Provide the [X, Y] coordinate of the cell's center where the given text is located.  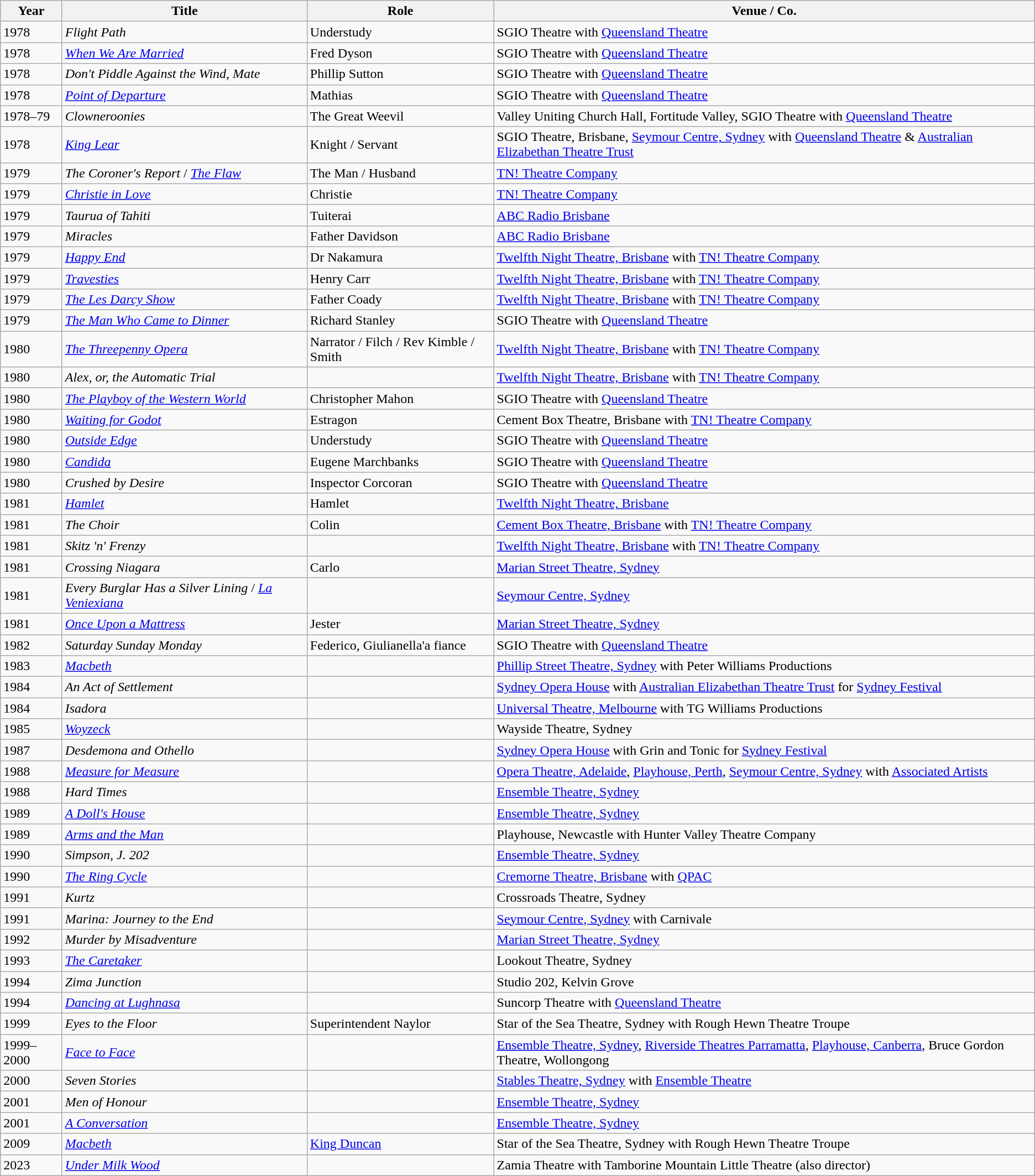
Inspector Corcoran [400, 483]
SGIO Theatre, Brisbane, Seymour Centre, Sydney with Queensland Theatre & Australian Elizabethan Theatre Trust [764, 145]
Twelfth Night Theatre, Brisbane [764, 504]
Simpson, J. 202 [185, 855]
The Great Weevil [400, 116]
1978–79 [31, 116]
Dr Nakamura [400, 257]
A Doll's House [185, 813]
The Man Who Came to Dinner [185, 321]
Crushed by Desire [185, 483]
Don't Piddle Against the Wind, Mate [185, 74]
Narrator / Filch / Rev Kimble / Smith [400, 349]
The Ring Cycle [185, 876]
Clowneroonies [185, 116]
Measure for Measure [185, 771]
Carlo [400, 567]
Richard Stanley [400, 321]
Sydney Opera House with Australian Elizabethan Theatre Trust for Sydney Festival [764, 687]
When We Are Married [185, 53]
The Choir [185, 525]
Jester [400, 624]
Alex, or, the Automatic Trial [185, 378]
King Duncan [400, 1144]
The Playboy of the Western World [185, 399]
Sydney Opera House with Grin and Tonic for Sydney Festival [764, 750]
Under Milk Wood [185, 1165]
Mathias [400, 95]
Point of Departure [185, 95]
Knight / Servant [400, 145]
Hard Times [185, 792]
Cremorne Theatre, Brisbane with QPAC [764, 876]
Christopher Mahon [400, 399]
Once Upon a Mattress [185, 624]
Flight Path [185, 32]
Wayside Theatre, Sydney [764, 729]
Eyes to the Floor [185, 1024]
Stables Theatre, Sydney with Ensemble Theatre [764, 1081]
Face to Face [185, 1053]
Christie [400, 194]
Role [400, 11]
Men of Honour [185, 1102]
2000 [31, 1081]
1987 [31, 750]
Dancing at Lughnasa [185, 1003]
Seven Stories [185, 1081]
2009 [31, 1144]
2023 [31, 1165]
Happy End [185, 257]
Outside Edge [185, 441]
Phillip Sutton [400, 74]
Lookout Theatre, Sydney [764, 960]
Crossing Niagara [185, 567]
Candida [185, 462]
Valley Uniting Church Hall, Fortitude Valley, SGIO Theatre with Queensland Theatre [764, 116]
1985 [31, 729]
The Threepenny Opera [185, 349]
Kurtz [185, 897]
1993 [31, 960]
An Act of Settlement [185, 687]
Seymour Centre, Sydney [764, 595]
Travesties [185, 278]
Murder by Misadventure [185, 939]
Suncorp Theatre with Queensland Theatre [764, 1003]
Playhouse, Newcastle with Hunter Valley Theatre Company [764, 834]
1992 [31, 939]
A Conversation [185, 1123]
Studio 202, Kelvin Grove [764, 981]
King Lear [185, 145]
Superintendent Naylor [400, 1024]
Waiting for Godot [185, 420]
Skitz 'n' Frenzy [185, 546]
Desdemona and Othello [185, 750]
The Man / Husband [400, 173]
Year [31, 11]
Marina: Journey to the End [185, 918]
Arms and the Man [185, 834]
Saturday Sunday Monday [185, 645]
1983 [31, 666]
1982 [31, 645]
Ensemble Theatre, Sydney, Riverside Theatres Parramatta, Playhouse, Canberra, Bruce Gordon Theatre, Wollongong [764, 1053]
Woyzeck [185, 729]
Eugene Marchbanks [400, 462]
Taurua of Tahiti [185, 215]
Fred Dyson [400, 53]
Christie in Love [185, 194]
Father Coady [400, 300]
1999 [31, 1024]
Henry Carr [400, 278]
Venue / Co. [764, 11]
The Coroner's Report / The Flaw [185, 173]
Tuiterai [400, 215]
Phillip Street Theatre, Sydney with Peter Williams Productions [764, 666]
Zima Junction [185, 981]
Federico, Giulianella'a fiance [400, 645]
Isadora [185, 708]
Opera Theatre, Adelaide, Playhouse, Perth, Seymour Centre, Sydney with Associated Artists [764, 771]
The Les Darcy Show [185, 300]
Miracles [185, 236]
Zamia Theatre with Tamborine Mountain Little Theatre (also director) [764, 1165]
Crossroads Theatre, Sydney [764, 897]
Universal Theatre, Melbourne with TG Williams Productions [764, 708]
Seymour Centre, Sydney with Carnivale [764, 918]
Colin [400, 525]
Father Davidson [400, 236]
Every Burglar Has a Silver Lining / La Veniexiana [185, 595]
Title [185, 11]
Estragon [400, 420]
The Caretaker [185, 960]
1999–2000 [31, 1053]
